Output the (X, Y) coordinate of the center of the cell containing the given text.  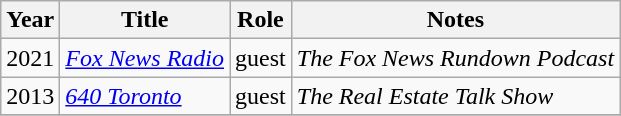
640 Toronto (145, 96)
2013 (30, 96)
Role (261, 20)
Year (30, 20)
Notes (455, 20)
The Fox News Rundown Podcast (455, 58)
The Real Estate Talk Show (455, 96)
Title (145, 20)
Fox News Radio (145, 58)
2021 (30, 58)
